From the cell containing the given text, extract its center point as (X, Y) coordinate. 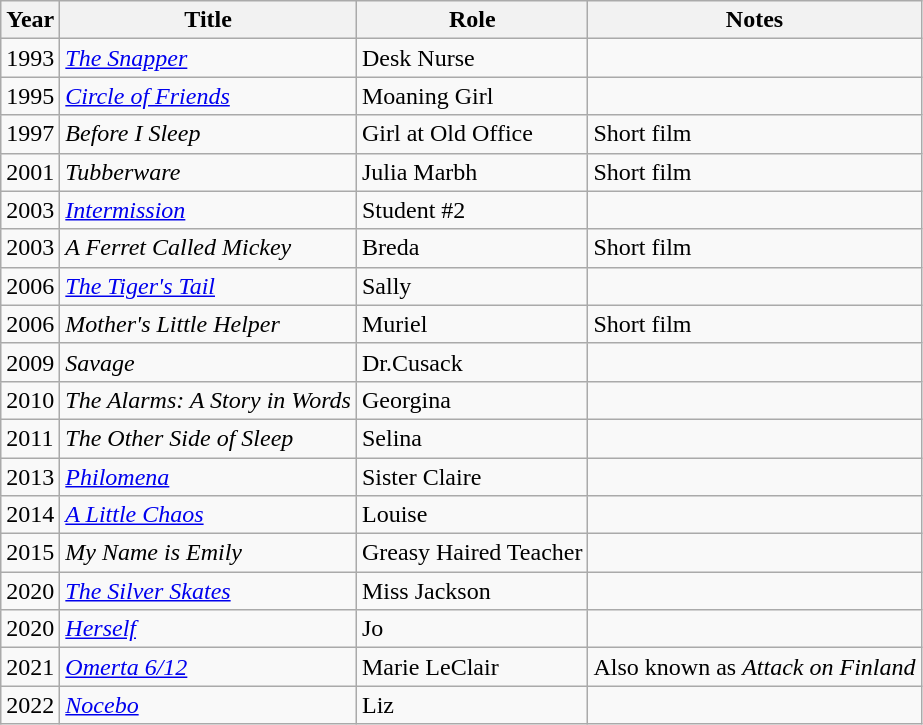
2014 (30, 515)
Girl at Old Office (472, 134)
1997 (30, 134)
Muriel (472, 324)
My Name is Emily (208, 553)
Selina (472, 438)
Omerta 6/12 (208, 667)
2021 (30, 667)
Desk Nurse (472, 58)
The Tiger's Tail (208, 286)
Greasy Haired Teacher (472, 553)
Jo (472, 629)
The Snapper (208, 58)
2022 (30, 705)
2011 (30, 438)
Intermission (208, 210)
Philomena (208, 477)
Also known as Attack on Finland (754, 667)
Marie LeClair (472, 667)
A Ferret Called Mickey (208, 248)
The Silver Skates (208, 591)
Nocebo (208, 705)
Title (208, 20)
2010 (30, 400)
Sister Claire (472, 477)
Mother's Little Helper (208, 324)
2015 (30, 553)
Year (30, 20)
Miss Jackson (472, 591)
Moaning Girl (472, 96)
Louise (472, 515)
1995 (30, 96)
Breda (472, 248)
The Alarms: A Story in Words (208, 400)
Dr.Cusack (472, 362)
Notes (754, 20)
2009 (30, 362)
Before I Sleep (208, 134)
2013 (30, 477)
Savage (208, 362)
1993 (30, 58)
Sally (472, 286)
Tubberware (208, 172)
2001 (30, 172)
Circle of Friends (208, 96)
Student #2 (472, 210)
Georgina (472, 400)
Liz (472, 705)
Herself (208, 629)
Julia Marbh (472, 172)
A Little Chaos (208, 515)
The Other Side of Sleep (208, 438)
Role (472, 20)
